Locate the cell with the specified text and output its (X, Y) center coordinate. 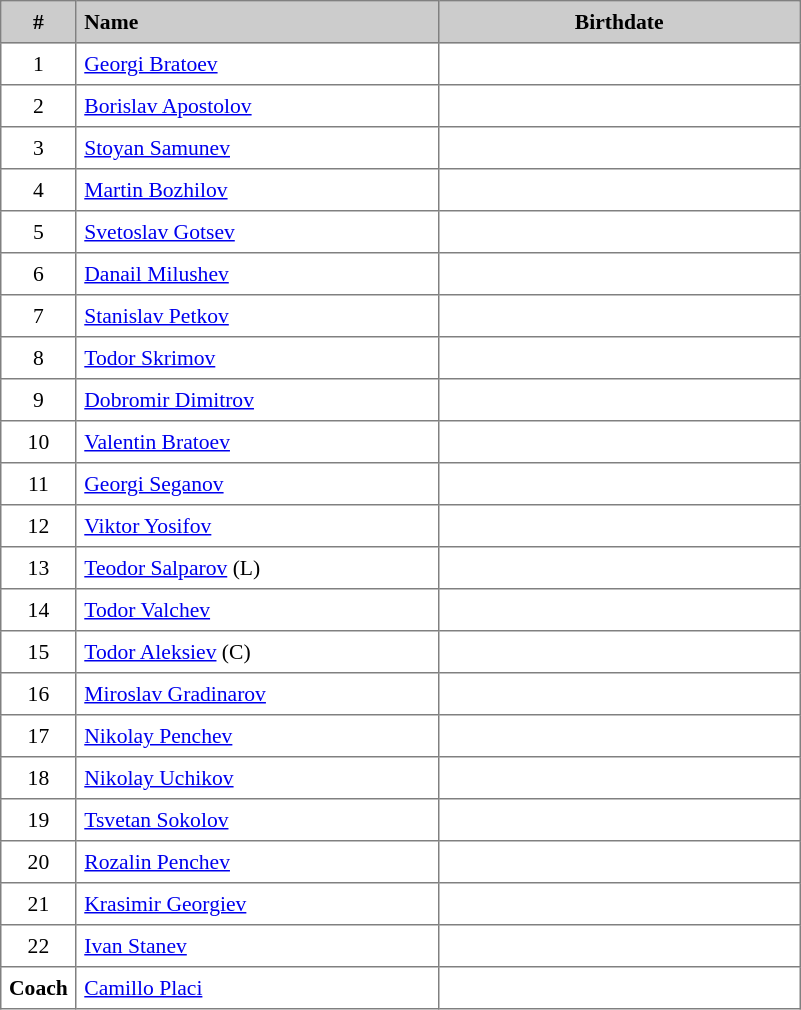
Martin Bozhilov (257, 190)
18 (38, 778)
5 (38, 232)
6 (38, 274)
Coach (38, 988)
Ivan Stanev (257, 946)
Stanislav Petkov (257, 316)
7 (38, 316)
Viktor Yosifov (257, 526)
Camillo Placi (257, 988)
Todor Aleksiev (C) (257, 652)
11 (38, 484)
Tsvetan Sokolov (257, 820)
3 (38, 148)
22 (38, 946)
Dobromir Dimitrov (257, 400)
21 (38, 904)
Krasimir Georgiev (257, 904)
Georgi Seganov (257, 484)
2 (38, 106)
Teodor Salparov (L) (257, 568)
Miroslav Gradinarov (257, 694)
Danail Milushev (257, 274)
Svetoslav Gotsev (257, 232)
4 (38, 190)
12 (38, 526)
Todor Valchev (257, 610)
13 (38, 568)
16 (38, 694)
Georgi Bratoev (257, 64)
1 (38, 64)
10 (38, 442)
Borislav Apostolov (257, 106)
15 (38, 652)
Nikolay Uchikov (257, 778)
Valentin Bratoev (257, 442)
20 (38, 862)
Birthdate (619, 22)
19 (38, 820)
Todor Skrimov (257, 358)
Rozalin Penchev (257, 862)
17 (38, 736)
# (38, 22)
14 (38, 610)
9 (38, 400)
8 (38, 358)
Nikolay Penchev (257, 736)
Stoyan Samunev (257, 148)
Name (257, 22)
